Return (X, Y) of the center of cell containing provided text 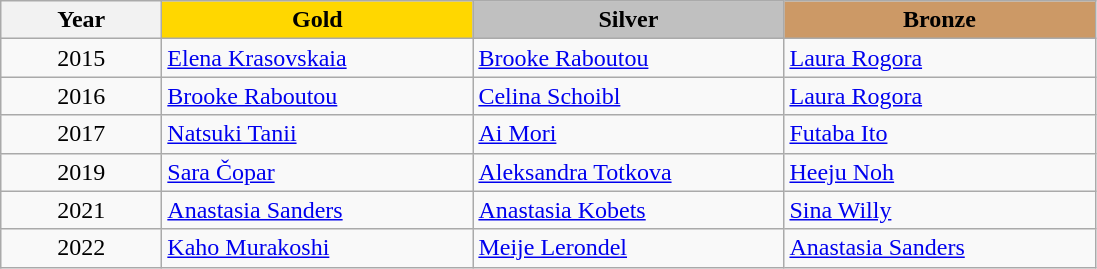
Kaho Murakoshi (318, 248)
Gold (318, 20)
Bronze (940, 20)
2022 (82, 248)
Elena Krasovskaia (318, 58)
2019 (82, 172)
Ai Mori (628, 134)
Anastasia Kobets (628, 210)
2015 (82, 58)
Year (82, 20)
Heeju Noh (940, 172)
Celina Schoibl (628, 96)
Sina Willy (940, 210)
Futaba Ito (940, 134)
Silver (628, 20)
2021 (82, 210)
Sara Čopar (318, 172)
Aleksandra Totkova (628, 172)
2017 (82, 134)
Meije Lerondel (628, 248)
Natsuki Tanii (318, 134)
2016 (82, 96)
